Search for the cell housing the specified text and yield its (x, y) center coordinate. 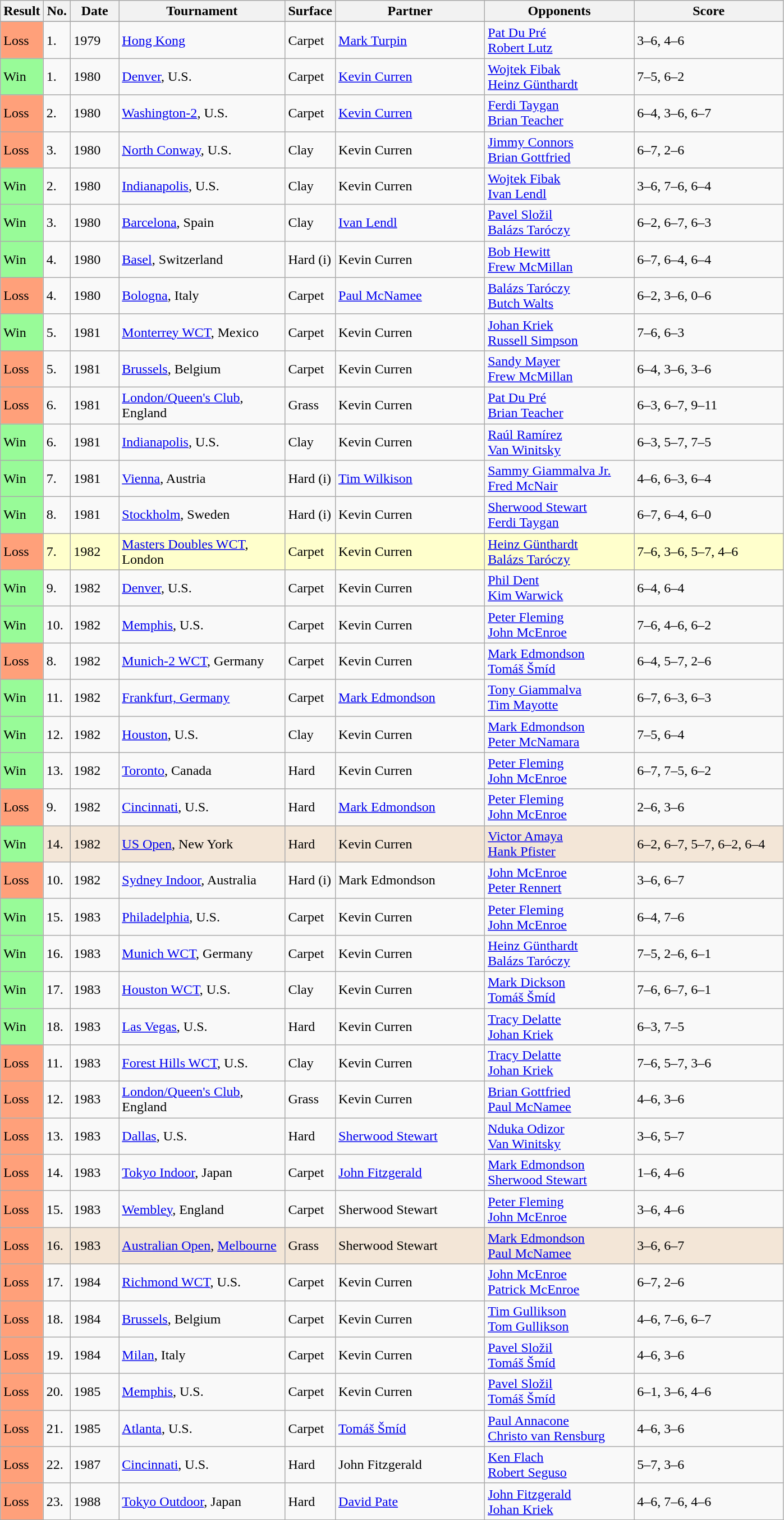
Johan Kriek Russell Simpson (560, 332)
6–3, 7–5 (709, 1026)
1987 (95, 1464)
6–4, 3–6, 3–6 (709, 368)
Paul McNamee (410, 295)
7–6, 3–6, 5–7, 4–6 (709, 551)
4–6, 7–6, 6–7 (709, 1318)
Australian Open, Melbourne (202, 1245)
7–6, 6–3 (709, 332)
Score (709, 11)
Basel, Switzerland (202, 259)
Tomáš Šmíd (410, 1428)
Munich WCT, Germany (202, 953)
Wojtek Fibak Heinz Günthardt (560, 76)
Atlanta, U.S. (202, 1428)
Houston WCT, U.S. (202, 989)
Ivan Lendl (410, 222)
Munich-2 WCT, Germany (202, 661)
Victor Amaya Hank Pfister (560, 843)
Forest Hills WCT, U.S. (202, 1063)
6–7, 6–4, 6–4 (709, 259)
6–7, 6–3, 6–3 (709, 697)
John Fitzgerald Johan Kriek (560, 1501)
6–3, 6–7, 9–11 (709, 405)
7–6, 5–7, 3–6 (709, 1063)
Las Vegas, U.S. (202, 1026)
Tournament (202, 11)
Bologna, Italy (202, 295)
3–6, 5–7 (709, 1136)
Barcelona, Spain (202, 222)
Sammy Giammalva Jr. Fred McNair (560, 478)
6–4, 5–7, 2–6 (709, 661)
21. (57, 1428)
1988 (95, 1501)
19. (57, 1355)
Tokyo Outdoor, Japan (202, 1501)
Vienna, Austria (202, 478)
22. (57, 1464)
North Conway, U.S. (202, 149)
Toronto, Canada (202, 770)
Stockholm, Sweden (202, 515)
Philadelphia, U.S. (202, 916)
5–7, 3–6 (709, 1464)
Pat Du Pré Brian Teacher (560, 405)
Raúl Ramírez Van Winitsky (560, 441)
Pat Du Pré Robert Lutz (560, 40)
6–7, 7–5, 6–2 (709, 770)
Nduka Odizor Van Winitsky (560, 1136)
Monterrey WCT, Mexico (202, 332)
Tim Wilkison (410, 478)
Paul Annacone Christo van Rensburg (560, 1428)
Brian Gottfried Paul McNamee (560, 1099)
7–6, 6–7, 6–1 (709, 989)
Result (22, 11)
US Open, New York (202, 843)
6–4, 7–6 (709, 916)
Ferdi Taygan Brian Teacher (560, 113)
2–6, 3–6 (709, 807)
Sydney Indoor, Australia (202, 880)
Tokyo Indoor, Japan (202, 1172)
4–6, 7–6, 4–6 (709, 1501)
David Pate (410, 1501)
Pavel Složil Balázs Taróczy (560, 222)
7–5, 6–4 (709, 734)
Partner (410, 11)
6–7, 6–4, 6–0 (709, 515)
6–2, 3–6, 0–6 (709, 295)
20. (57, 1391)
Mark Edmondson Sherwood Stewart (560, 1172)
Milan, Italy (202, 1355)
No. (57, 11)
Tony Giammalva Tim Mayotte (560, 697)
Jimmy Connors Brian Gottfried (560, 149)
Tim Gullikson Tom Gullikson (560, 1318)
Wembley, England (202, 1209)
Phil Dent Kim Warwick (560, 588)
6–4, 6–4 (709, 588)
Balázs Taróczy Butch Walts (560, 295)
Frankfurt, Germany (202, 697)
Mark Edmondson Paul McNamee (560, 1245)
4–6, 6–3, 6–4 (709, 478)
1979 (95, 40)
Richmond WCT, U.S. (202, 1282)
Hong Kong (202, 40)
John McEnroe Peter Rennert (560, 880)
Ken Flach Robert Seguso (560, 1464)
Houston, U.S. (202, 734)
7–5, 2–6, 6–1 (709, 953)
6–3, 5–7, 7–5 (709, 441)
Mark Edmondson Peter McNamara (560, 734)
Bob Hewitt Frew McMillan (560, 259)
1–6, 4–6 (709, 1172)
Mark Dickson Tomáš Šmíd (560, 989)
Dallas, U.S. (202, 1136)
6–1, 3–6, 4–6 (709, 1391)
Opponents (560, 11)
Sandy Mayer Frew McMillan (560, 368)
Mark Turpin (410, 40)
John McEnroe Patrick McEnroe (560, 1282)
6–2, 6–7, 5–7, 6–2, 6–4 (709, 843)
7–5, 6–2 (709, 76)
Wojtek Fibak Ivan Lendl (560, 186)
6–4, 3–6, 6–7 (709, 113)
6–2, 6–7, 6–3 (709, 222)
Mark Edmondson Tomáš Šmíd (560, 661)
Date (95, 11)
7–6, 4–6, 6–2 (709, 624)
Washington-2, U.S. (202, 113)
3–6, 7–6, 6–4 (709, 186)
Masters Doubles WCT, London (202, 551)
Sherwood Stewart Ferdi Taygan (560, 515)
23. (57, 1501)
Surface (310, 11)
